Return the [x, y] coordinate for the center point of the cell that contains the specified text.  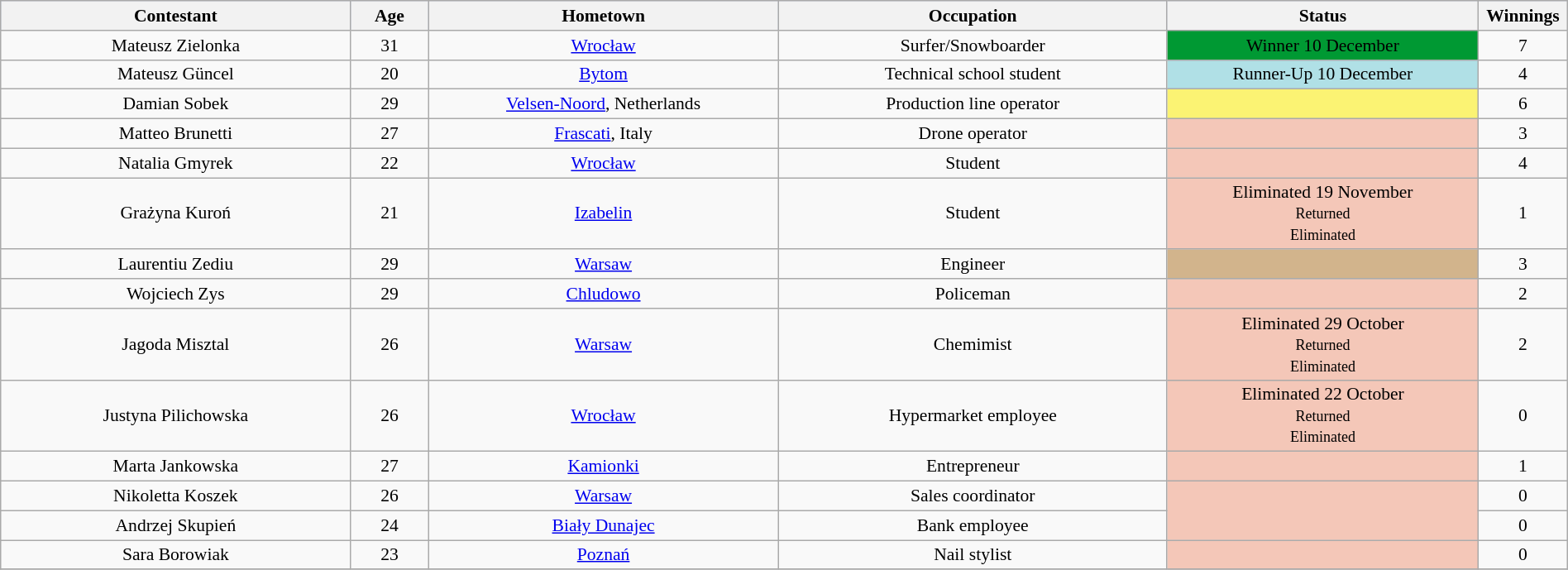
7 [1523, 46]
Winnings [1523, 16]
Engineer [973, 265]
21 [390, 213]
Occupation [973, 16]
Laurentiu Zediu [175, 265]
Frascati, Italy [604, 134]
Chludowo [604, 294]
22 [390, 163]
Eliminated 29 OctoberReturned Eliminated [1322, 344]
Natalia Gmyrek [175, 163]
Nikoletta Koszek [175, 496]
Hypermarket employee [973, 415]
23 [390, 555]
Justyna Pilichowska [175, 415]
Sales coordinator [973, 496]
Mateusz Zielonka [175, 46]
Bytom [604, 74]
Runner-Up 10 December [1322, 74]
Entrepreneur [973, 467]
31 [390, 46]
Nail stylist [973, 555]
Damian Sobek [175, 104]
Hometown [604, 16]
Chemimist [973, 344]
20 [390, 74]
Sara Borowiak [175, 555]
Eliminated 19 NovemberReturned Eliminated [1322, 213]
Surfer/Snowboarder [973, 46]
Marta Jankowska [175, 467]
Matteo Brunetti [175, 134]
24 [390, 525]
Contestant [175, 16]
Status [1322, 16]
Winner 10 December [1322, 46]
Andrzej Skupień [175, 525]
Eliminated 22 OctoberReturned Eliminated [1322, 415]
Age [390, 16]
Velsen-Noord, Netherlands [604, 104]
Bank employee [973, 525]
Poznań [604, 555]
Mateusz Güncel [175, 74]
Drone operator [973, 134]
Biały Dunajec [604, 525]
Kamionki [604, 467]
Izabelin [604, 213]
Wojciech Zys [175, 294]
Jagoda Misztal [175, 344]
6 [1523, 104]
Grażyna Kuroń [175, 213]
Production line operator [973, 104]
Policeman [973, 294]
Technical school student [973, 74]
